Detect which cell encompasses the target text, then output its (X, Y) center coordinate. 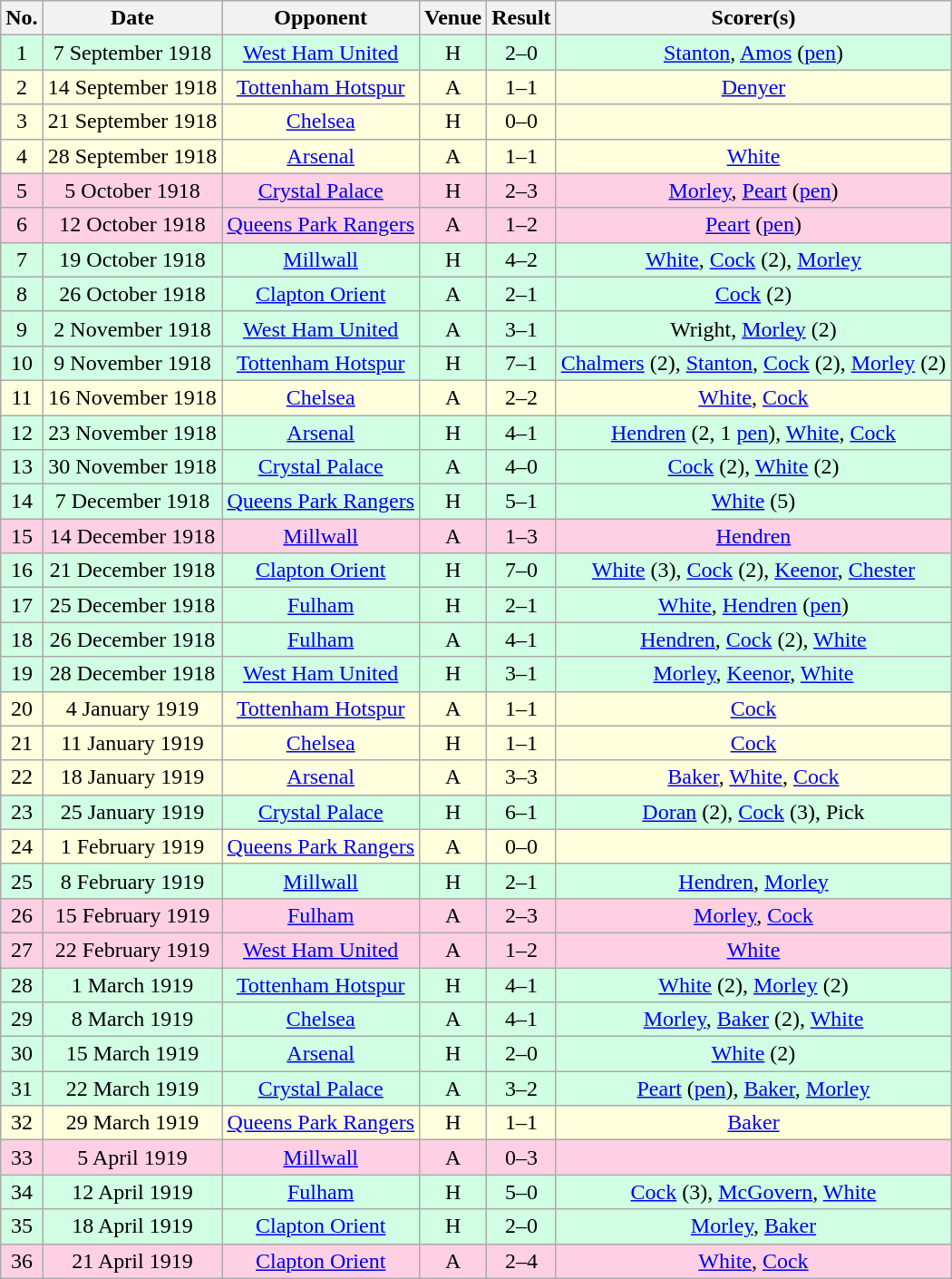
21 December 1918 (132, 571)
Hendren, Cock (2), White (753, 639)
Opponent (321, 18)
26 October 1918 (132, 294)
18 January 1919 (132, 777)
White (2) (753, 1054)
11 (22, 397)
7 September 1918 (132, 53)
2 (22, 87)
8 February 1919 (132, 881)
7 (22, 259)
34 (22, 1192)
8 (22, 294)
Morley, Keenor, White (753, 674)
36 (22, 1261)
6 (22, 225)
22 February 1919 (132, 950)
33 (22, 1157)
Baker (753, 1123)
31 (22, 1089)
White, Hendren (pen) (753, 605)
21 (22, 743)
Hendren (753, 536)
19 (22, 674)
3–2 (521, 1089)
Cock (2), White (2) (753, 467)
Cock (3), McGovern, White (753, 1192)
25 December 1918 (132, 605)
4 January 1919 (132, 708)
Hendren, Morley (753, 881)
30 November 1918 (132, 467)
18 April 1919 (132, 1226)
10 (22, 363)
14 September 1918 (132, 87)
4–0 (521, 467)
5 October 1918 (132, 190)
Hendren (2, 1 pen), White, Cock (753, 433)
23 November 1918 (132, 433)
7–1 (521, 363)
7 December 1918 (132, 502)
2–4 (521, 1261)
2–2 (521, 397)
5–0 (521, 1192)
Morley, Cock (753, 915)
6–1 (521, 812)
25 (22, 881)
13 (22, 467)
18 (22, 639)
19 October 1918 (132, 259)
14 December 1918 (132, 536)
Scorer(s) (753, 18)
27 (22, 950)
15 (22, 536)
8 March 1919 (132, 1020)
Peart (pen), Baker, Morley (753, 1089)
32 (22, 1123)
1 March 1919 (132, 984)
26 December 1918 (132, 639)
Date (132, 18)
Venue (453, 18)
14 (22, 502)
28 December 1918 (132, 674)
Chalmers (2), Stanton, Cock (2), Morley (2) (753, 363)
1 (22, 53)
28 September 1918 (132, 156)
22 (22, 777)
21 September 1918 (132, 122)
White (3), Cock (2), Keenor, Chester (753, 571)
15 March 1919 (132, 1054)
28 (22, 984)
35 (22, 1226)
White (2), Morley (2) (753, 984)
0–3 (521, 1157)
12 April 1919 (132, 1192)
2 November 1918 (132, 328)
30 (22, 1054)
17 (22, 605)
7–0 (521, 571)
4 (22, 156)
Morley, Baker (753, 1226)
15 February 1919 (132, 915)
12 (22, 433)
16 (22, 571)
5 April 1919 (132, 1157)
5 (22, 190)
20 (22, 708)
26 (22, 915)
3–3 (521, 777)
Denyer (753, 87)
23 (22, 812)
Baker, White, Cock (753, 777)
Doran (2), Cock (3), Pick (753, 812)
4–2 (521, 259)
3 (22, 122)
Morley, Peart (pen) (753, 190)
Morley, Baker (2), White (753, 1020)
9 (22, 328)
White, Cock (2), Morley (753, 259)
No. (22, 18)
1–3 (521, 536)
21 April 1919 (132, 1261)
29 March 1919 (132, 1123)
22 March 1919 (132, 1089)
Result (521, 18)
Stanton, Amos (pen) (753, 53)
5–1 (521, 502)
11 January 1919 (132, 743)
Wright, Morley (2) (753, 328)
9 November 1918 (132, 363)
White (5) (753, 502)
16 November 1918 (132, 397)
Cock (2) (753, 294)
12 October 1918 (132, 225)
25 January 1919 (132, 812)
1 February 1919 (132, 846)
24 (22, 846)
29 (22, 1020)
Peart (pen) (753, 225)
